Provide the (x, y) coordinate of the cell's center where the given text is located.  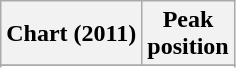
Chart (2011) (72, 34)
Peakposition (188, 34)
